Output the (X, Y) coordinate of the center of the cell containing the given text.  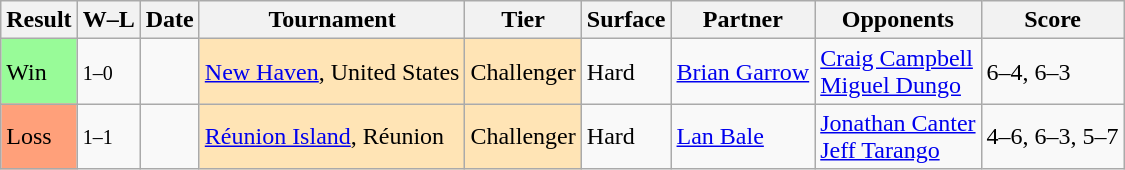
Surface (626, 20)
Opponents (898, 20)
Win (39, 72)
Result (39, 20)
1–0 (108, 72)
Date (170, 20)
Lan Bale (743, 136)
Réunion Island, Réunion (332, 136)
Brian Garrow (743, 72)
New Haven, United States (332, 72)
W–L (108, 20)
4–6, 6–3, 5–7 (1052, 136)
6–4, 6–3 (1052, 72)
Partner (743, 20)
Tournament (332, 20)
Score (1052, 20)
1–1 (108, 136)
Jonathan Canter Jeff Tarango (898, 136)
Tier (523, 20)
Craig Campbell Miguel Dungo (898, 72)
Loss (39, 136)
